For the text-containing cell, return its midpoint in [X, Y] coordinate format. 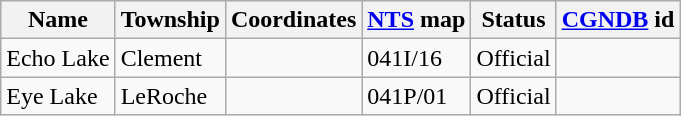
CGNDB id [618, 20]
Eye Lake [58, 96]
Name [58, 20]
Clement [170, 58]
041I/16 [416, 58]
NTS map [416, 20]
041P/01 [416, 96]
Township [170, 20]
LeRoche [170, 96]
Coordinates [293, 20]
Echo Lake [58, 58]
Status [514, 20]
